Determine the [x, y] coordinate at the center of the cell enclosing the given text.  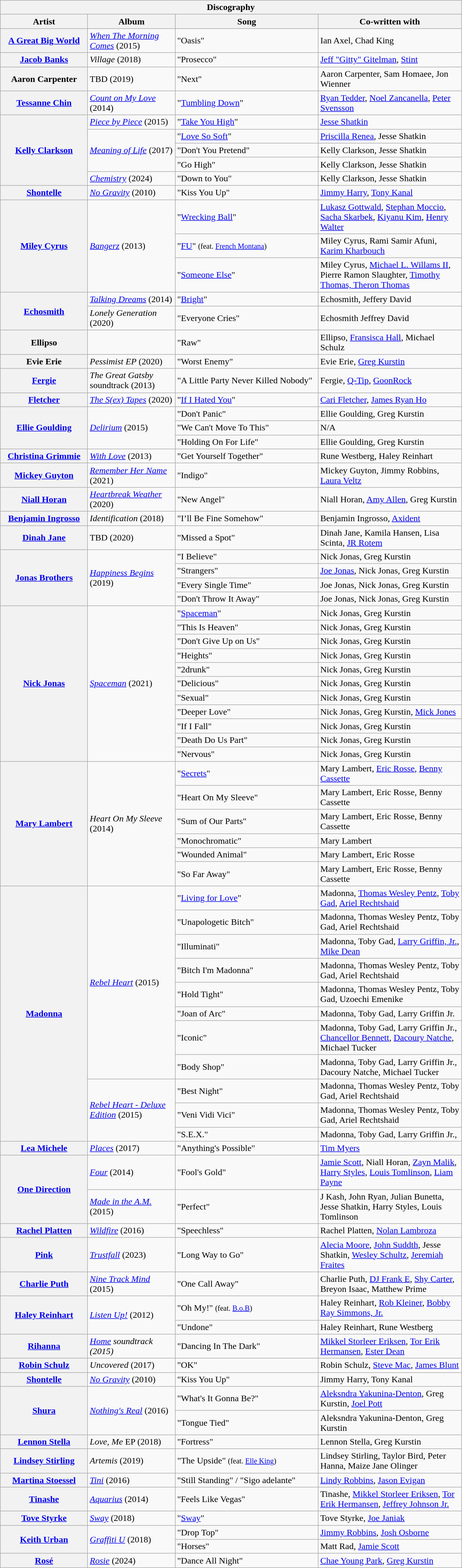
Dinah Jane, Kamila Hansen, Lisa Scinta, JR Rotem [390, 537]
"Drop Top" [247, 1532]
Tinashe [44, 1499]
With Love (2013) [132, 456]
One Direction [44, 1190]
"Sum of Our Parts" [247, 821]
Priscilla Renea, Jesse Shatkin [390, 136]
"Oasis" [247, 41]
"Iconic" [247, 1038]
"Don't Give Up on Us" [247, 641]
Fergie, Q-Tip, GoonRock [390, 380]
Artemis (2019) [132, 1461]
Kelly Clarkson [44, 150]
"Tongue Tied" [247, 1423]
"Heart On My Sleeve" [247, 798]
Jimmy Robbins, Josh Osborne [390, 1532]
J Kash, John Ryan, Julian Bunetta, Jesse Shatkin, Harry Styles, Louis Tomlinson [390, 1207]
"Fool's Gold" [247, 1172]
Niall Horan [44, 499]
"Monochromatic" [247, 841]
Uncovered (2017) [132, 1365]
"Wounded Animal" [247, 855]
"Secrets" [247, 773]
"Everyone Cries" [247, 318]
Chae Young Park, Greg Kurstin [390, 1561]
"Indigo" [247, 475]
"Illuminati" [247, 946]
Evie Erie [44, 361]
Meaning of Life (2017) [132, 150]
Matt Rad, Jamie Scott [390, 1547]
Madonna, Toby Gad, Larry Griffin, Jr., Mike Dean [390, 946]
Cari Fletcher, James Ryan Ho [390, 400]
Aleksndra Yakunina-Denton, Greg Kurstin, Joel Pott [390, 1398]
Remember Her Name (2021) [132, 475]
Spaceman (2021) [132, 684]
Count on My Love (2014) [132, 103]
Ellipso [44, 343]
"Best Night" [247, 1091]
"Bitch I'm Madonna" [247, 970]
Tim Myers [390, 1148]
"Feels Like Vegas" [247, 1499]
Charlie Puth [44, 1284]
"Horses" [247, 1547]
Piece by Piece (2015) [132, 122]
"One Call Away" [247, 1284]
Identification (2018) [132, 518]
Lennon Stella [44, 1442]
Nine Track Mind (2015) [132, 1284]
Lonely Generation (2020) [132, 318]
"Sway" [247, 1518]
A Great Big World [44, 41]
"Speechless" [247, 1231]
"Raw" [247, 343]
Tini (2016) [132, 1480]
Jamie Scott, Niall Horan, Zayn Malik, Harry Styles, Louis Tomlinson, Liam Payne [390, 1172]
TBD (2020) [132, 537]
"I’ll Be Fine Somehow" [247, 518]
Rune Westberg, Haley Reinhart [390, 456]
Christina Grimmie [44, 456]
Mikkel Storleer Eriksen, Tor Erik Hermansen, Ester Dean [390, 1346]
Album [132, 21]
"FU" (feat. French Montana) [247, 246]
"Deeper Love" [247, 712]
Ryan Tedder, Noel Zancanella, Peter Svensson [390, 103]
Dinah Jane [44, 537]
Pessimist EP (2020) [132, 361]
Madonna, Toby Gad, Larry Griffin Jr. [390, 1013]
"Undone" [247, 1327]
"We Can't Move To This" [247, 428]
Miley Cyrus, Rami Samir Afuni, Karim Kharbouch [390, 246]
Charlie Puth, DJ Frank E, Shy Carter, Breyon Isaac, Matthew Prime [390, 1284]
Co-written with [390, 21]
Four (2014) [132, 1172]
When The Morning Comes (2015) [132, 41]
Aquarius (2014) [132, 1499]
"I Believe" [247, 557]
Happiness Begins (2019) [132, 578]
Aaron Carpenter [44, 79]
Miley Cyrus, Michael L. Willams II, Pierre Ramon Slaughter, Timothy Thomas, Theron Thomas [390, 275]
"Down to You" [247, 178]
The Great Gatsby soundtrack (2013) [132, 380]
Nick Jonas, Greg Kurstin, Mick Jones [390, 712]
Rebel Heart - Deluxe Edition (2015) [132, 1110]
Fletcher [44, 400]
Haley Reinhart, Rune Westberg [390, 1327]
Lindsey Stirling, Taylor Bird, Peter Hanna, Maize Jane Olinger [390, 1461]
"Bright" [247, 299]
Discography [231, 7]
Love, Me EP (2018) [132, 1442]
Heart On My Sleeve (2014) [132, 824]
Made in the A.M. (2015) [132, 1207]
Mickey Guyton [44, 475]
"Prosecco" [247, 60]
Ellie Goulding [44, 428]
TBD (2019) [132, 79]
Home soundtrack (2015) [132, 1346]
Jeff "Gitty" Gitelman, Stint [390, 60]
"So Far Away" [247, 874]
"Holding On For Life" [247, 442]
Heartbreak Weather (2020) [132, 499]
"Go High" [247, 164]
"If I Hated You" [247, 400]
"Spaceman" [247, 613]
Lindsey Stirling [44, 1461]
Madonna, Thomas Wesley Pentz, Toby Gad, Uzoechi Emenike [390, 994]
"Unapologetic Bitch" [247, 922]
"Next" [247, 79]
"Someone Else" [247, 275]
Tove Styrke, Joe Janiak [390, 1518]
"2drunk" [247, 669]
Echosmith Jeffrey David [390, 318]
Martina Stoessel [44, 1480]
"Tumbling Down" [247, 103]
"Don't You Pretend" [247, 150]
"Still Standing" / "Sigo adelante" [247, 1480]
"Joan of Arc" [247, 1013]
Miley Cyrus [44, 245]
"Get Yourself Together" [247, 456]
Rihanna [44, 1346]
"Fortress" [247, 1442]
"Long Way to Go" [247, 1255]
Lukasz Gottwald, Stephan Moccio, Sacha Skarbek, Kiyanu Kim, Henry Walter [390, 216]
"Sexual" [247, 698]
"Heights" [247, 655]
Aleksndra Yakunina-Denton, Greg Kurstin [390, 1423]
Echosmith, Jeffery David [390, 299]
"If I Fall" [247, 726]
Benjamin Ingrosso, Axident [390, 518]
"What's It Gonna Be?" [247, 1398]
"OK" [247, 1365]
Madonna, Toby Gad, Larry Griffin Jr., Chancellor Bennett, Dacoury Natche, Michael Tucker [390, 1038]
Jacob Banks [44, 60]
"Take You High" [247, 122]
Artist [44, 21]
Listen Up! (2012) [132, 1315]
Nick Jonas [44, 684]
Keith Urban [44, 1539]
Rachel Platten, Nolan Lambroza [390, 1231]
"Dancing In The Dark" [247, 1346]
"Worst Enemy" [247, 361]
The S(ex) Tapes (2020) [132, 400]
"Don't Throw It Away" [247, 599]
"This Is Heaven" [247, 627]
Lea Michele [44, 1148]
"Every Single Time" [247, 585]
Niall Horan, Amy Allen, Greg Kurstin [390, 499]
Benjamin Ingrosso [44, 518]
"Wrecking Ball" [247, 216]
Lindy Robbins, Jason Evigan [390, 1480]
Madonna [44, 1013]
Rachel Platten [44, 1231]
"Veni Vidi Vici" [247, 1115]
Village (2018) [132, 60]
"The Upside" (feat. Elle King) [247, 1461]
Trustfall (2023) [132, 1255]
Madonna, Toby Gad, Larry Griffin Jr., [390, 1134]
"Don't Panic" [247, 414]
Ian Axel, Chad King [390, 41]
Rosé [44, 1561]
Rosie (2024) [132, 1561]
Sway (2018) [132, 1518]
"Perfect" [247, 1207]
"Nervous" [247, 754]
Song [247, 21]
Jonas Brothers [44, 578]
"Missed a Spot" [247, 537]
Rebel Heart (2015) [132, 982]
Bangerz (2013) [132, 245]
N/A [390, 428]
"Living for Love" [247, 898]
"Death Do Us Part" [247, 740]
Aaron Carpenter, Sam Homaee, Jon Wienner [390, 79]
Madonna, Toby Gad, Larry Griffin Jr., Dacoury Natche, Michael Tucker [390, 1067]
Shura [44, 1410]
Evie Erie, Greg Kurstin [390, 361]
Mary Lambert, Eric Rosse [390, 855]
"Delicious" [247, 684]
Talking Dreams (2014) [132, 299]
Haley Reinhart, Rob Kleiner, Bobby Ray Simmons, Jr. [390, 1308]
Nothing's Real (2016) [132, 1410]
Places (2017) [132, 1148]
Robin Schulz, Steve Mac, James Blunt [390, 1365]
Graffiti U (2018) [132, 1539]
Fergie [44, 380]
Jesse Shatkin [390, 122]
Pink [44, 1255]
Echosmith [44, 311]
Chemistry (2024) [132, 178]
Wildfire (2016) [132, 1231]
"Love So Soft" [247, 136]
"Oh My!" (feat. B.o.B) [247, 1308]
Ellipso, Fransisca Hall, Michael Schulz [390, 343]
"A Little Party Never Killed Nobody" [247, 380]
Lennon Stella, Greg Kurstin [390, 1442]
Mickey Guyton, Jimmy Robbins, Laura Veltz [390, 475]
"Strangers" [247, 571]
"Anything's Possible" [247, 1148]
"Hold Tight" [247, 994]
Tove Styrke [44, 1518]
"Dance All Night" [247, 1561]
"New Angel" [247, 499]
Alecia Moore, John Suddth, Jesse Shatkin, Wesley Schultz, Jeremiah Fraites [390, 1255]
Haley Reinhart [44, 1315]
Robin Schulz [44, 1365]
Tinashe, Mikkel Storleer Eriksen, Tor Erik Hermansen, Jeffrey Johnson Jr. [390, 1499]
"Body Shop" [247, 1067]
"S.E.X." [247, 1134]
Delirium (2015) [132, 428]
Tessanne Chin [44, 103]
